Detect which cell encompasses the target text, then output its [X, Y] center coordinate. 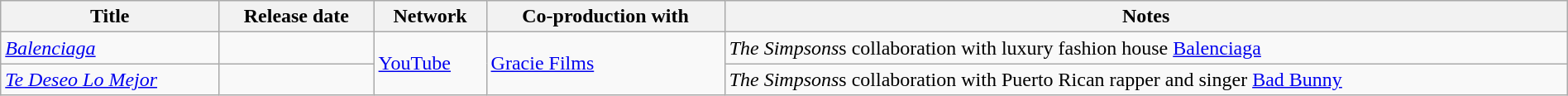
YouTube [430, 64]
The Simpsonss collaboration with Puerto Rican rapper and singer Bad Bunny [1146, 79]
The Simpsonss collaboration with luxury fashion house Balenciaga [1146, 48]
Notes [1146, 17]
Gracie Films [605, 64]
Co-production with [605, 17]
Te Deseo Lo Mejor [110, 79]
Release date [296, 17]
Title [110, 17]
Balenciaga [110, 48]
Network [430, 17]
